Return the [x, y] coordinate for the center point of the cell that contains the specified text.  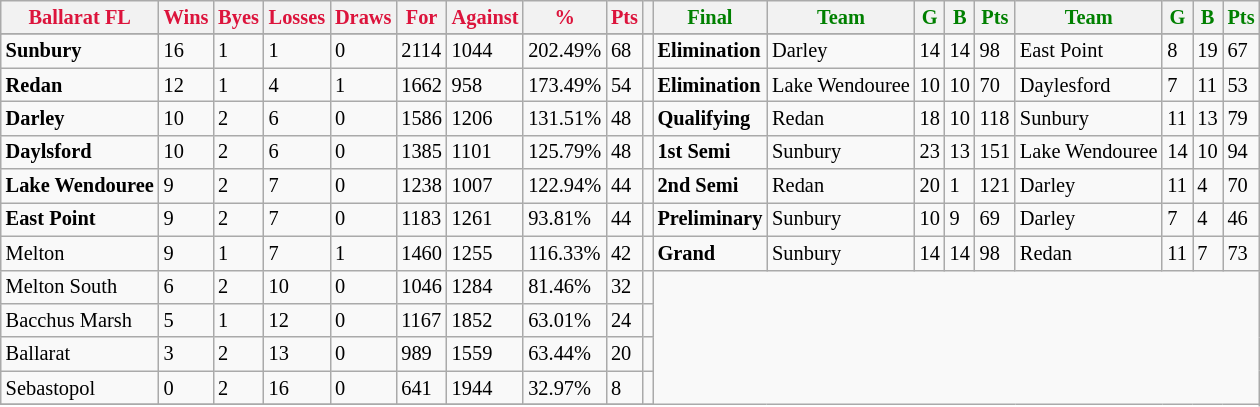
18 [930, 118]
1586 [421, 118]
Ballarat [80, 354]
32.97% [564, 388]
63.44% [564, 354]
68 [624, 51]
202.49% [564, 51]
116.33% [564, 253]
3 [186, 354]
1046 [421, 287]
Ballarat FL [80, 17]
Sebastopol [80, 388]
989 [421, 354]
Preliminary [710, 219]
1st Semi [710, 152]
1261 [486, 219]
1183 [421, 219]
24 [624, 320]
Final [710, 17]
54 [624, 85]
Bacchus Marsh [80, 320]
Byes [238, 17]
94 [1242, 152]
42 [624, 253]
1460 [421, 253]
1944 [486, 388]
1007 [486, 186]
2nd Semi [710, 186]
122.94% [564, 186]
Melton South [80, 287]
% [564, 17]
641 [421, 388]
121 [995, 186]
46 [1242, 219]
5 [186, 320]
For [421, 17]
93.81% [564, 219]
1662 [421, 85]
Daylesford [1088, 85]
Against [486, 17]
Wins [186, 17]
2114 [421, 51]
1385 [421, 152]
73 [1242, 253]
Grand [710, 253]
63.01% [564, 320]
1167 [421, 320]
151 [995, 152]
1044 [486, 51]
131.51% [564, 118]
Daylsford [80, 152]
79 [1242, 118]
1255 [486, 253]
118 [995, 118]
1852 [486, 320]
53 [1242, 85]
125.79% [564, 152]
67 [1242, 51]
Losses [297, 17]
1559 [486, 354]
1206 [486, 118]
958 [486, 85]
173.49% [564, 85]
Draws [363, 17]
1238 [421, 186]
69 [995, 219]
81.46% [564, 287]
19 [1208, 51]
1101 [486, 152]
23 [930, 152]
32 [624, 287]
1284 [486, 287]
Melton [80, 253]
Qualifying [710, 118]
